Search for the cell housing the specified text and yield its [x, y] center coordinate. 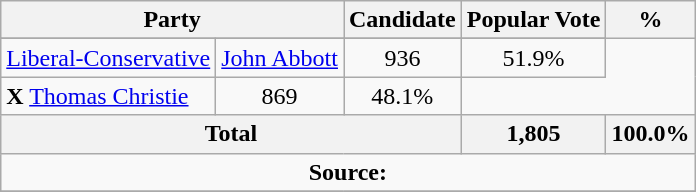
Source: [348, 172]
Total [231, 134]
51.9% [534, 58]
% [650, 20]
48.1% [403, 96]
869 [280, 96]
Popular Vote [534, 20]
Candidate [403, 20]
100.0% [650, 134]
X Thomas Christie [108, 96]
936 [403, 58]
1,805 [534, 134]
John Abbott [280, 58]
Party [172, 20]
Liberal-Conservative [108, 58]
